Locate the cell with the specified text and output its [X, Y] center coordinate. 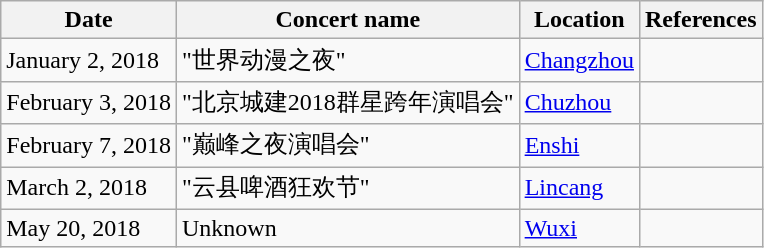
"北京城建2018群星跨年演唱会" [348, 102]
Unknown [348, 228]
"云县啤酒狂欢节" [348, 188]
Changzhou [579, 60]
Wuxi [579, 228]
Concert name [348, 20]
Chuzhou [579, 102]
February 3, 2018 [89, 102]
References [700, 20]
Date [89, 20]
"世界动漫之夜" [348, 60]
Enshi [579, 146]
May 20, 2018 [89, 228]
February 7, 2018 [89, 146]
"巅峰之夜演唱会" [348, 146]
Location [579, 20]
Lincang [579, 188]
January 2, 2018 [89, 60]
March 2, 2018 [89, 188]
